Search for the cell housing the specified text and yield its [X, Y] center coordinate. 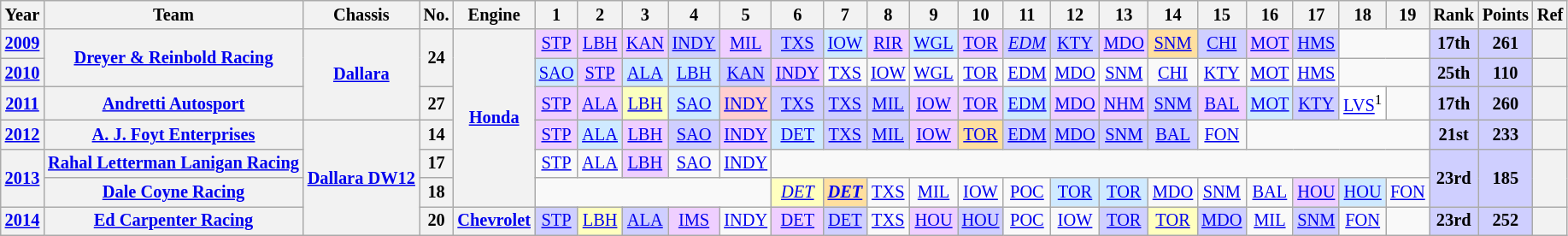
110 [1506, 73]
233 [1506, 134]
9 [933, 15]
1 [556, 15]
6 [798, 15]
8 [888, 15]
2009 [22, 44]
Team [173, 15]
No. [437, 15]
RIR [888, 44]
5 [745, 15]
13 [1125, 15]
27 [437, 103]
10 [981, 15]
7 [845, 15]
Honda [494, 118]
20 [437, 221]
2013 [22, 178]
Andretti Autosport [173, 103]
Ref [1550, 15]
2011 [22, 103]
Engine [494, 15]
LVS1 [1362, 103]
2012 [22, 134]
16 [1270, 15]
19 [1407, 15]
Ed Carpenter Racing [173, 221]
NHM [1125, 103]
3 [645, 15]
Year [22, 15]
261 [1506, 44]
2014 [22, 221]
2010 [22, 73]
Rahal Letterman Lanigan Racing [173, 163]
252 [1506, 221]
12 [1075, 15]
A. J. Foyt Enterprises [173, 134]
Chassis [361, 15]
Points [1506, 15]
Dallara [361, 74]
15 [1222, 15]
2 [600, 15]
11 [1027, 15]
Rank [1454, 15]
Dreyer & Reinbold Racing [173, 58]
25th [1454, 73]
21st [1454, 134]
260 [1506, 103]
4 [694, 15]
Chevrolet [494, 221]
185 [1506, 178]
24 [437, 58]
Dallara DW12 [361, 178]
IMS [694, 221]
Dale Coyne Racing [173, 192]
